Identify which cell holds the provided text, then report its [X, Y] central coordinate. 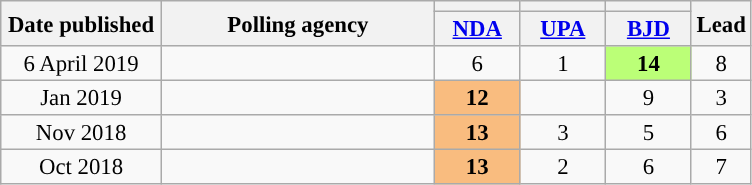
BJD [649, 30]
14 [649, 64]
9 [649, 98]
1 [563, 64]
NDA [477, 30]
Nov 2018 [82, 132]
7 [721, 168]
UPA [563, 30]
12 [477, 98]
Polling agency [298, 24]
Jan 2019 [82, 98]
Date published [82, 24]
6 April 2019 [82, 64]
5 [649, 132]
Oct 2018 [82, 168]
8 [721, 64]
Lead [721, 24]
2 [563, 168]
